Capture the cell that displays the provided text and extract its (x, y) central coordinate. 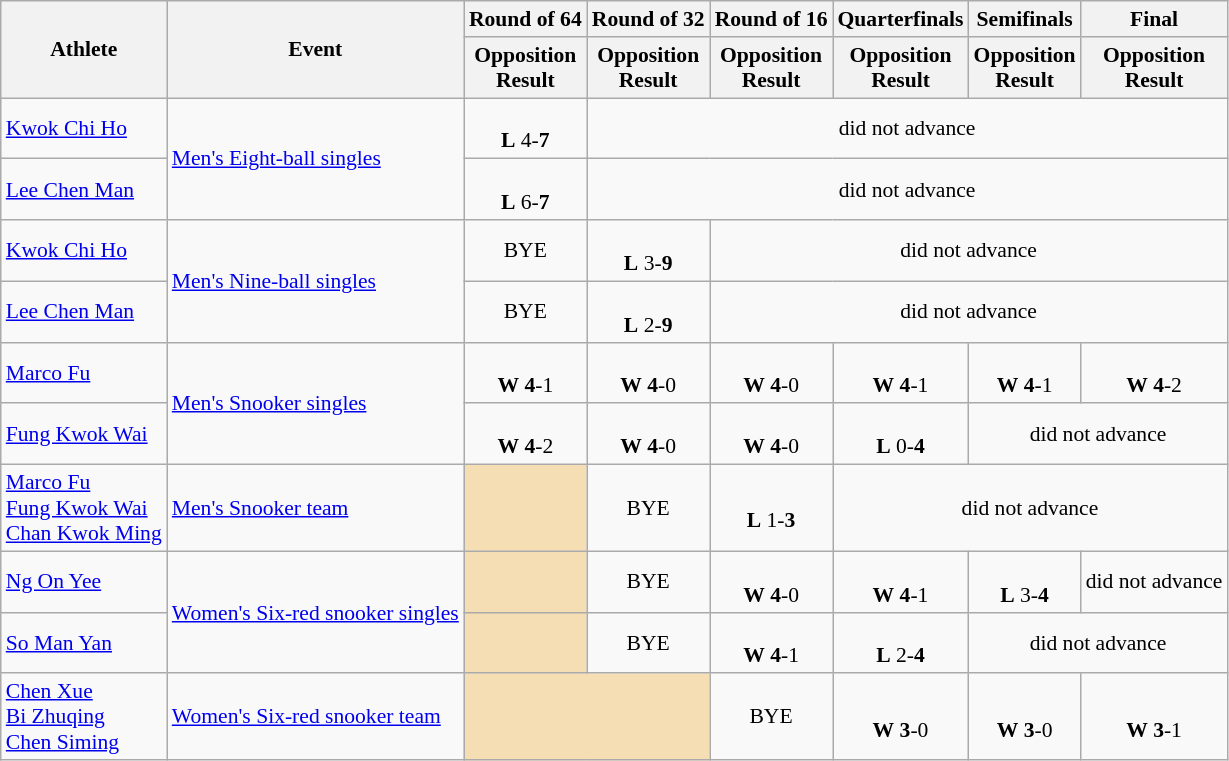
Ng On Yee (84, 582)
Men's Nine-ball singles (316, 281)
Men's Snooker team (316, 508)
Women's Six-red snooker singles (316, 612)
Marco FuFung Kwok WaiChan Kwok Ming (84, 508)
L 4-7 (526, 128)
L 3-4 (1025, 582)
L 2-4 (900, 642)
Round of 32 (648, 19)
So Man Yan (84, 642)
Final (1154, 19)
Event (316, 50)
Athlete (84, 50)
L 0-4 (900, 434)
Chen XueBi ZhuqingChen Siming (84, 718)
Fung Kwok Wai (84, 434)
L 3-9 (648, 250)
Women's Six-red snooker team (316, 718)
Marco Fu (84, 372)
Round of 64 (526, 19)
Men's Snooker singles (316, 403)
Men's Eight-ball singles (316, 159)
L 6-7 (526, 190)
Quarterfinals (900, 19)
Semifinals (1025, 19)
L 2-9 (648, 312)
L 1-3 (772, 508)
W 3-1 (1154, 718)
Round of 16 (772, 19)
